Output the (x, y) coordinate of the center of the cell containing the given text.  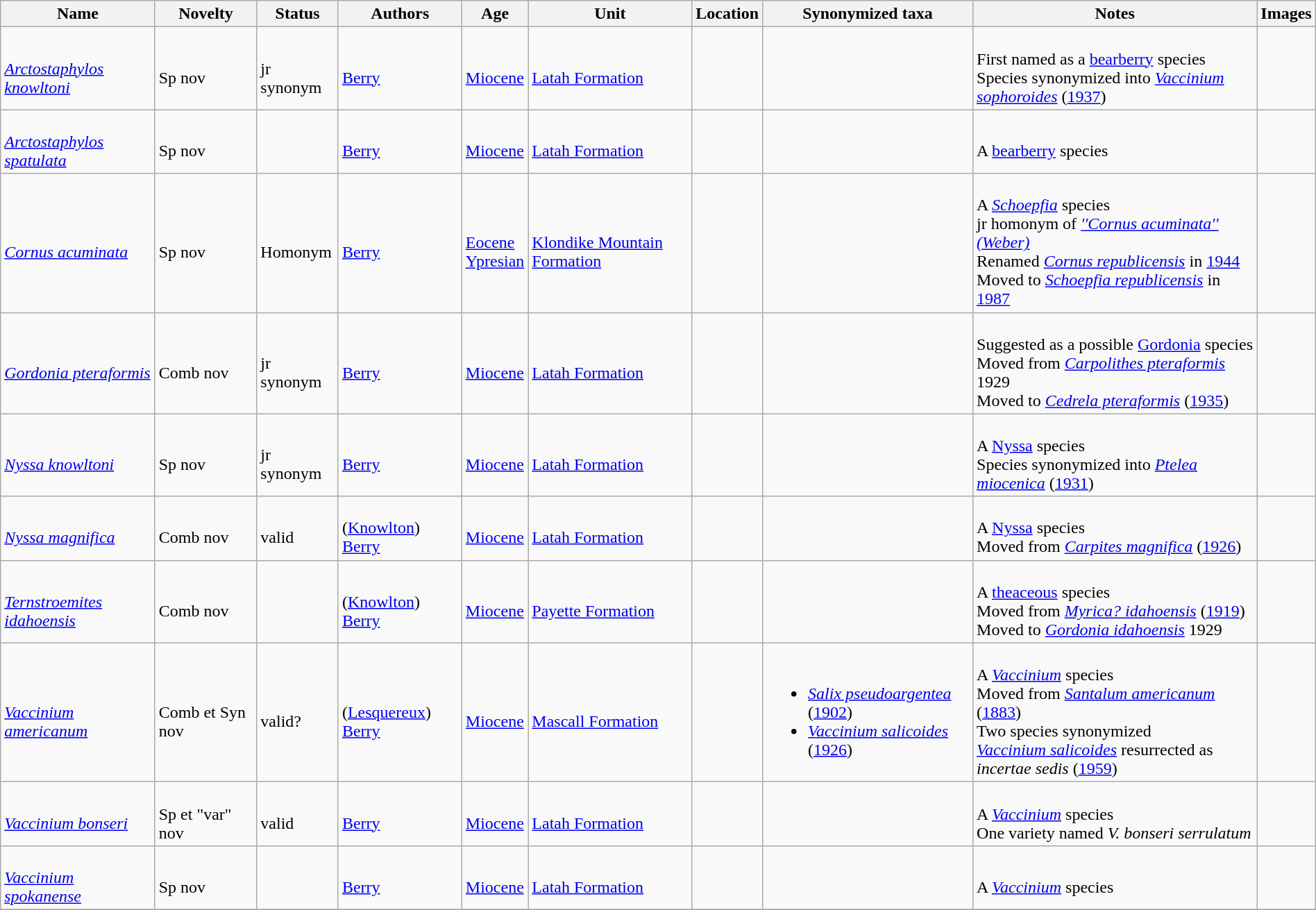
A bearberry species (1115, 142)
Arctostaphylos spatulata (78, 142)
Salix pseudoargentea (1902)Vaccinium salicoides (1926) (868, 712)
First named as a bearberry speciesSpecies synonymized into Vaccinium sophoroides (1937) (1115, 68)
Ternstroemites idahoensis (78, 601)
Location (727, 14)
Status (298, 14)
Unit (610, 14)
Nyssa knowltoni (78, 455)
Cornus acuminata (78, 243)
Synonymized taxa (868, 14)
Name (78, 14)
Vaccinium bonseri (78, 814)
Mascall Formation (610, 712)
Klondike Mountain Formation (610, 243)
A Schoepfia speciesjr homonym of ''Cornus acuminata'' (Weber)Renamed Cornus republicensis in 1944Moved to Schoepfia republicensis in 1987 (1115, 243)
Arctostaphylos knowltoni (78, 68)
Nyssa magnifica (78, 528)
A Vaccinium species (1115, 877)
Gordonia pteraformis (78, 363)
Novelty (205, 14)
Notes (1115, 14)
Vaccinium spokanense (78, 877)
(Lesquereux) Berry (400, 712)
A theaceous speciesMoved from Myrica? idahoensis (1919)Moved to Gordonia idahoensis 1929 (1115, 601)
A Nyssa species Moved from Carpites magnifica (1926) (1115, 528)
A Vaccinium species Moved from Santalum americanum (1883) Two species synonymizedVaccinium salicoides resurrected as incertae sedis (1959) (1115, 712)
Images (1286, 14)
Payette Formation (610, 601)
A Nyssa speciesSpecies synonymized into Ptelea miocenica (1931) (1115, 455)
Vaccinium americanum (78, 712)
Comb et Syn nov (205, 712)
Sp et "var" nov (205, 814)
Suggested as a possible Gordonia speciesMoved from Carpolithes pteraformis 1929Moved to Cedrela pteraformis (1935) (1115, 363)
Age (495, 14)
EoceneYpresian (495, 243)
Homonym (298, 243)
Authors (400, 14)
A Vaccinium species One variety named V. bonseri serrulatum (1115, 814)
valid? (298, 712)
